Find where the given text appears and provide that cell's center as (X, Y) coordinate. 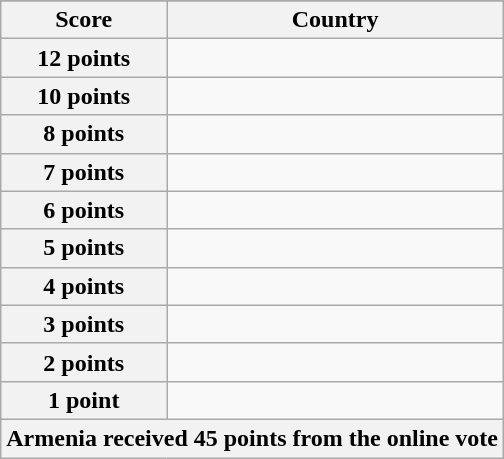
3 points (84, 324)
Country (336, 20)
8 points (84, 134)
Score (84, 20)
10 points (84, 96)
7 points (84, 172)
4 points (84, 286)
Armenia received 45 points from the online vote (252, 438)
1 point (84, 400)
2 points (84, 362)
12 points (84, 58)
6 points (84, 210)
5 points (84, 248)
